Scan for the cell matching the given text and deliver its [x, y] coordinate at center. 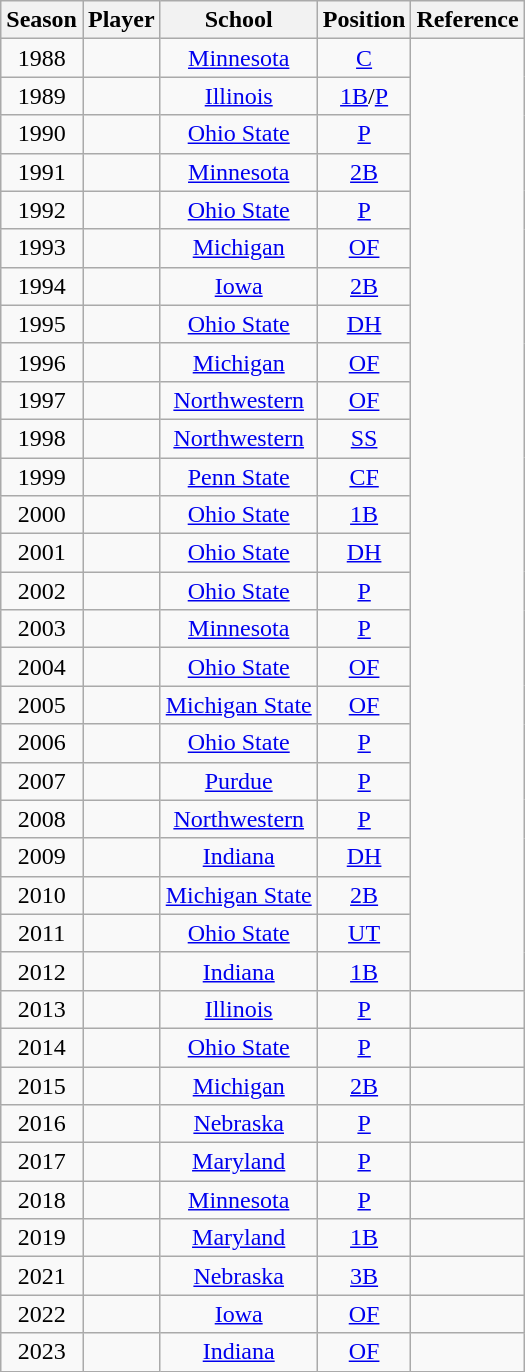
2023 [42, 1352]
2003 [42, 629]
2018 [42, 1200]
CF [364, 477]
2012 [42, 971]
1989 [42, 96]
1995 [42, 324]
1999 [42, 477]
2002 [42, 591]
Reference [468, 20]
School [238, 20]
2011 [42, 933]
SS [364, 438]
UT [364, 933]
2008 [42, 819]
2005 [42, 705]
1991 [42, 172]
3B [364, 1276]
Position [364, 20]
2021 [42, 1276]
2013 [42, 1009]
1998 [42, 438]
1996 [42, 362]
1994 [42, 286]
2000 [42, 515]
Season [42, 20]
2001 [42, 553]
2014 [42, 1047]
1997 [42, 400]
1B/P [364, 96]
2019 [42, 1238]
2017 [42, 1162]
2010 [42, 895]
Purdue [238, 781]
2022 [42, 1314]
2009 [42, 857]
1993 [42, 248]
Penn State [238, 477]
C [364, 58]
1990 [42, 134]
2004 [42, 667]
2006 [42, 743]
2016 [42, 1124]
Player [121, 20]
2007 [42, 781]
2015 [42, 1085]
1992 [42, 210]
1988 [42, 58]
